Extract the [x, y] coordinate from the center of the cell holding the provided text.  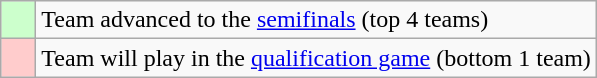
Team will play in the qualification game (bottom 1 team) [316, 58]
Team advanced to the semifinals (top 4 teams) [316, 20]
